Capture the cell that displays the provided text and extract its (x, y) central coordinate. 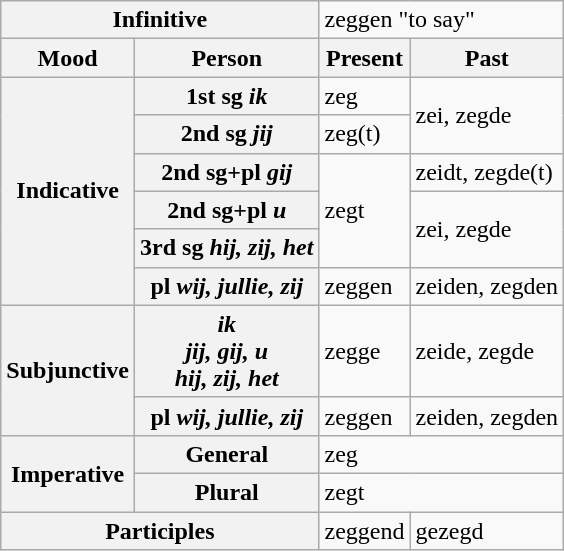
zeidt, zegde(t) (487, 172)
zegge (364, 351)
3rd sg hij, zij, het (227, 248)
ikjij, gij, uhij, zij, het (227, 351)
General (227, 454)
2nd sg jij (227, 134)
Indicative (68, 191)
Infinitive (160, 20)
Person (227, 58)
1st sg ik (227, 96)
Mood (68, 58)
Past (487, 58)
Present (364, 58)
zeggen "to say" (442, 20)
Imperative (68, 473)
2nd sg+pl u (227, 210)
zeide, zegde (487, 351)
gezegd (487, 531)
Subjunctive (68, 370)
zeggend (364, 531)
Participles (160, 531)
Plural (227, 492)
2nd sg+pl gij (227, 172)
zeg(t) (364, 134)
